Output the (x, y) coordinate of the center of the cell containing the given text.  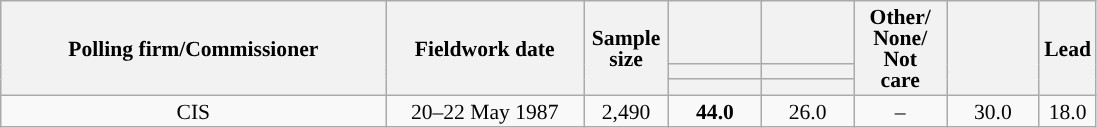
Fieldwork date (485, 48)
Polling firm/Commissioner (194, 48)
– (900, 110)
44.0 (716, 110)
20–22 May 1987 (485, 110)
18.0 (1068, 110)
Lead (1068, 48)
Sample size (626, 48)
2,490 (626, 110)
30.0 (992, 110)
26.0 (808, 110)
CIS (194, 110)
Other/None/Notcare (900, 48)
